Extract the [X, Y] coordinate from the center of the cell holding the provided text.  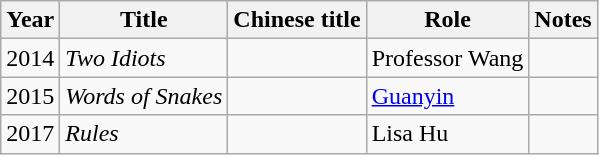
Rules [144, 134]
Two Idiots [144, 58]
Lisa Hu [448, 134]
Notes [563, 20]
Title [144, 20]
2015 [30, 96]
Year [30, 20]
Professor Wang [448, 58]
Guanyin [448, 96]
2014 [30, 58]
2017 [30, 134]
Words of Snakes [144, 96]
Role [448, 20]
Chinese title [297, 20]
